Return the [X, Y] coordinate for the center point of the cell that contains the specified text.  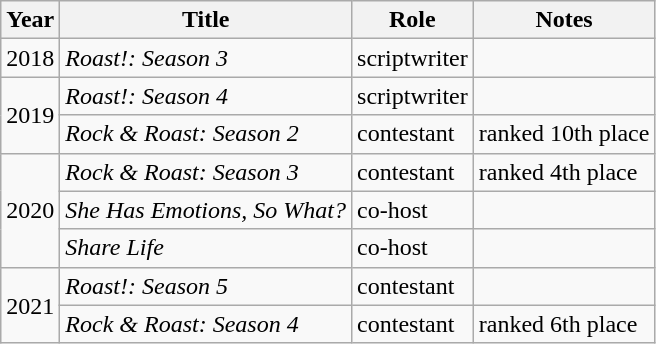
Rock & Roast: Season 3 [206, 172]
ranked 4th place [564, 172]
Share Life [206, 248]
She Has Emotions, So What? [206, 210]
2021 [30, 305]
2019 [30, 115]
Rock & Roast: Season 2 [206, 134]
Notes [564, 20]
2020 [30, 210]
Year [30, 20]
Roast!: Season 4 [206, 96]
Title [206, 20]
2018 [30, 58]
ranked 10th place [564, 134]
Rock & Roast: Season 4 [206, 324]
Roast!: Season 5 [206, 286]
ranked 6th place [564, 324]
Role [413, 20]
Roast!: Season 3 [206, 58]
